Locate the cell with the specified text and output its [X, Y] center coordinate. 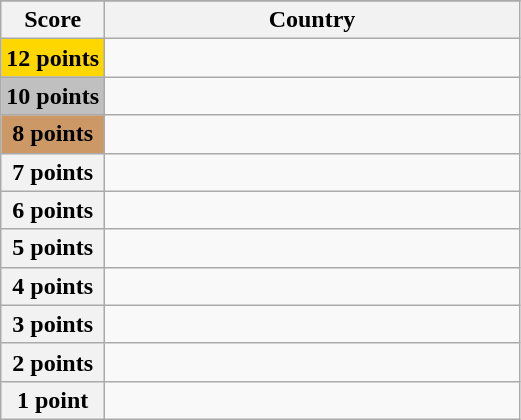
10 points [53, 96]
4 points [53, 286]
2 points [53, 362]
3 points [53, 324]
7 points [53, 172]
Country [312, 20]
5 points [53, 248]
1 point [53, 400]
8 points [53, 134]
Score [53, 20]
12 points [53, 58]
6 points [53, 210]
